Return the [x, y] coordinate for the center point of the cell that contains the specified text.  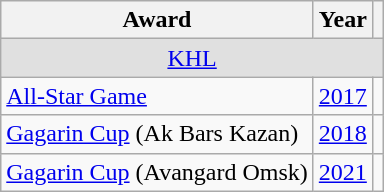
KHL [192, 58]
Gagarin Cup (Avangard Omsk) [158, 172]
2018 [342, 134]
2017 [342, 96]
Year [342, 20]
All-Star Game [158, 96]
Award [158, 20]
2021 [342, 172]
Gagarin Cup (Ak Bars Kazan) [158, 134]
